Provide the [X, Y] coordinate of the cell's center where the given text is located.  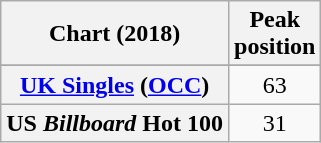
UK Singles (OCC) [115, 85]
Chart (2018) [115, 34]
US Billboard Hot 100 [115, 123]
63 [275, 85]
Peakposition [275, 34]
31 [275, 123]
